Extract the (X, Y) coordinate from the center of the cell holding the provided text.  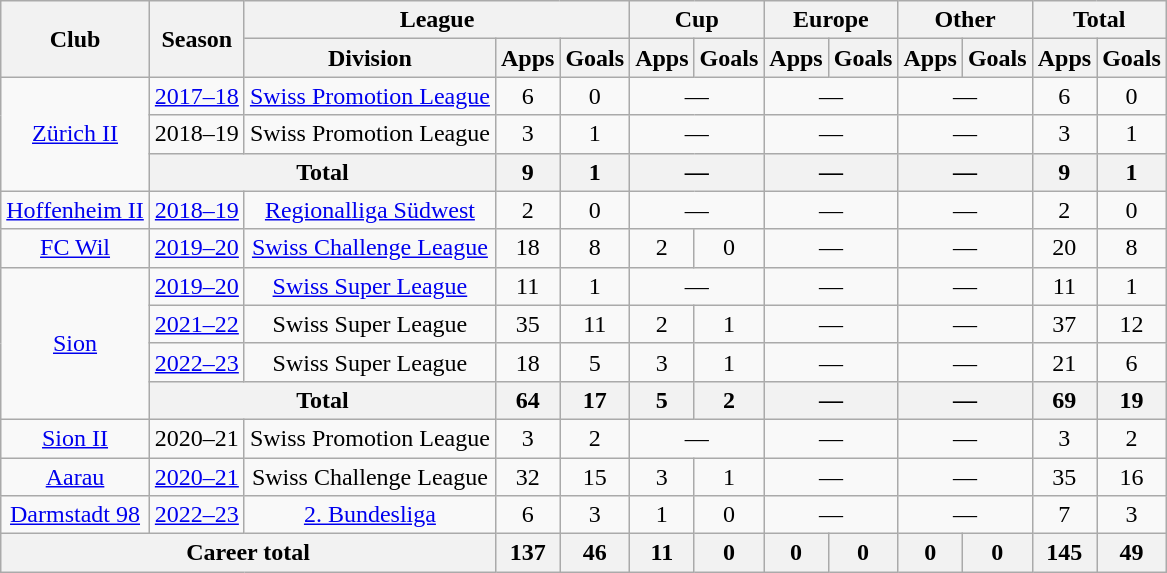
145 (1064, 553)
7 (1064, 515)
137 (527, 553)
Division (370, 58)
League (436, 20)
Aarau (76, 477)
Zürich II (76, 134)
Career total (248, 553)
2021–22 (196, 324)
Hoffenheim II (76, 210)
Season (196, 39)
Sion II (76, 438)
69 (1064, 400)
Club (76, 39)
Cup (697, 20)
21 (1064, 362)
FC Wil (76, 248)
15 (595, 477)
20 (1064, 248)
46 (595, 553)
37 (1064, 324)
49 (1132, 553)
2017–18 (196, 96)
Europe (831, 20)
Sion (76, 343)
2. Bundesliga (370, 515)
32 (527, 477)
Other (965, 20)
19 (1132, 400)
16 (1132, 477)
Darmstadt 98 (76, 515)
17 (595, 400)
64 (527, 400)
12 (1132, 324)
Regionalliga Südwest (370, 210)
